Pinpoint the cell where the given text exists, returning its [x, y] midpoint coordinate. 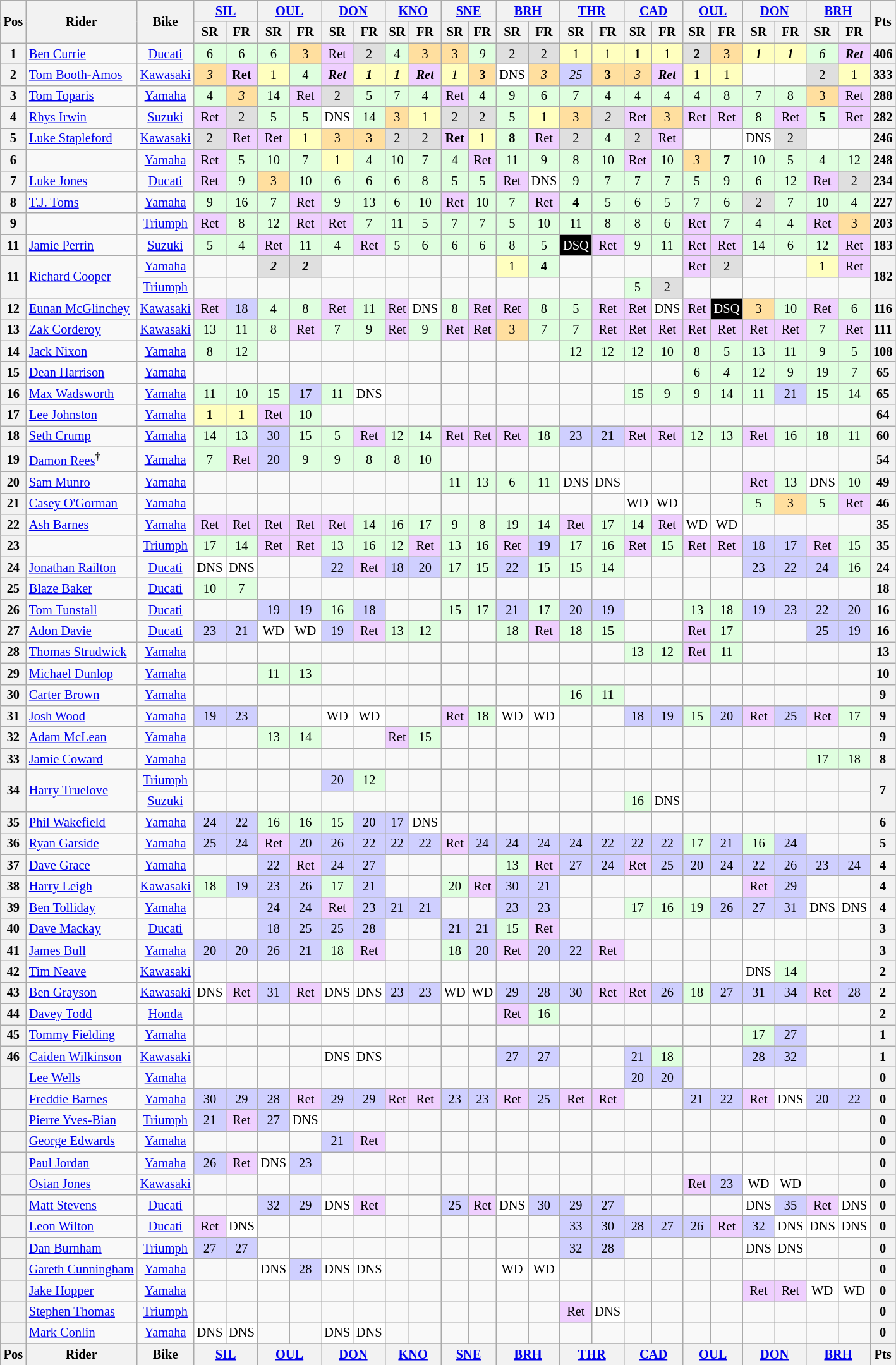
38 [13, 887]
Harry Truelove [82, 790]
Carter Brown [82, 695]
Ben Currie [82, 54]
Josh Wood [82, 716]
Davey Todd [82, 1014]
Adam McLean [82, 737]
Dean Harrison [82, 372]
Caiden Wilkinson [82, 1057]
Michael Dunlop [82, 674]
Jamie Coward [82, 759]
Tommy Fielding [82, 1035]
Eunan McGlinchey [82, 309]
James Bull [82, 950]
Jack Nixon [82, 351]
Gareth Cunningham [82, 1269]
Damon Rees† [82, 459]
182 [883, 277]
Osian Jones [82, 1184]
Sam Munro [82, 482]
Ben Tolliday [82, 907]
Adon Davie [82, 631]
George Edwards [82, 1141]
288 [883, 96]
Rhys Irwin [82, 118]
39 [13, 907]
Harry Leigh [82, 887]
Zak Corderoy [82, 330]
44 [13, 1014]
Phil Wakefield [82, 823]
Mark Conlin [82, 1333]
T.J. Toms [82, 202]
203 [883, 224]
37 [13, 865]
54 [883, 459]
64 [883, 415]
Casey O'Gorman [82, 504]
Luke Jones [82, 181]
Ash Barnes [82, 525]
Tom Tunstall [82, 610]
42 [13, 971]
111 [883, 330]
Dan Burnham [82, 1248]
Seth Crump [82, 436]
Richard Cooper [82, 277]
333 [883, 75]
227 [883, 202]
108 [883, 351]
45 [13, 1035]
40 [13, 929]
Jake Hopper [82, 1290]
116 [883, 309]
Leon Wilton [82, 1227]
Dave Mackay [82, 929]
246 [883, 138]
Freddie Barnes [82, 1099]
Paul Jordan [82, 1163]
Stephen Thomas [82, 1312]
41 [13, 950]
Ryan Garside [82, 844]
Matt Stevens [82, 1205]
Blaze Baker [82, 588]
234 [883, 181]
282 [883, 118]
49 [883, 482]
Lee Johnston [82, 415]
Thomas Strudwick [82, 652]
Max Wadsworth [82, 394]
Pierre Yves-Bian [82, 1120]
Tom Booth-Amos [82, 75]
Lee Wells [82, 1077]
43 [13, 993]
Honda [166, 1014]
183 [883, 245]
Tim Neave [82, 971]
Tom Toparis [82, 96]
60 [883, 436]
Jamie Perrin [82, 245]
Dave Grace [82, 865]
Luke Stapleford [82, 138]
248 [883, 160]
406 [883, 54]
Jonathan Railton [82, 567]
Ben Grayson [82, 993]
36 [13, 844]
